Identify which cell holds the provided text, then report its (x, y) central coordinate. 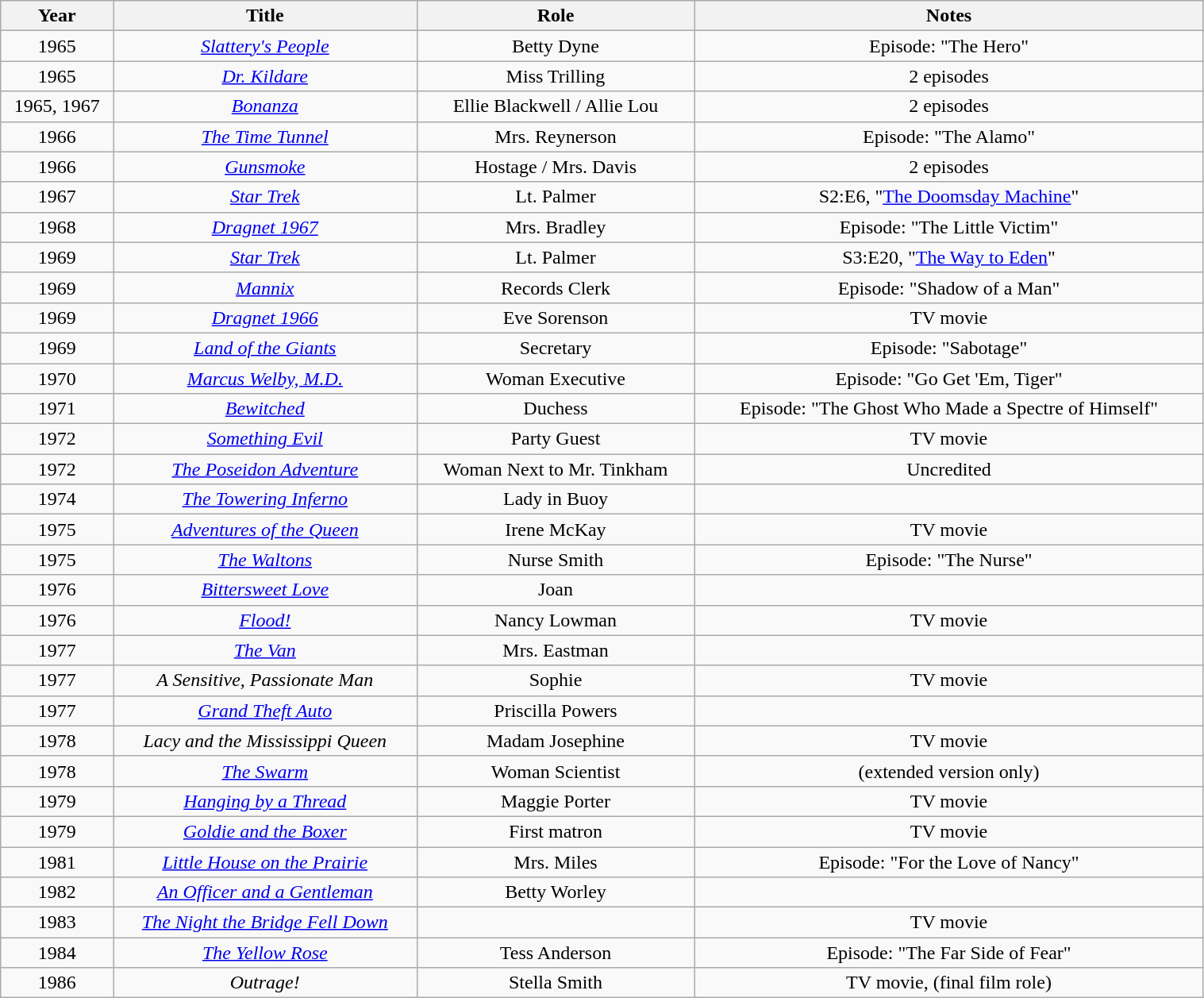
The Swarm (265, 771)
Episode: "Shadow of a Man" (949, 287)
Episode: "Go Get 'Em, Tiger" (949, 379)
An Officer and a Gentleman (265, 892)
Little House on the Prairie (265, 861)
TV movie, (final film role) (949, 983)
Episode: "The Little Victim" (949, 227)
Title (265, 16)
The Waltons (265, 560)
The Night the Bridge Fell Down (265, 923)
S2:E6, "The Doomsday Machine" (949, 197)
A Sensitive, Passionate Man (265, 680)
Secretary (556, 348)
Stella Smith (556, 983)
Flood! (265, 620)
Bonanza (265, 106)
1986 (57, 983)
Duchess (556, 409)
1970 (57, 379)
Dragnet 1967 (265, 227)
1971 (57, 409)
The Yellow Rose (265, 953)
Episode: "The Ghost Who Made a Spectre of Himself" (949, 409)
First matron (556, 831)
Episode: "The Nurse" (949, 560)
Miss Trilling (556, 76)
Mrs. Reynerson (556, 137)
(extended version only) (949, 771)
Mrs. Bradley (556, 227)
Madam Josephine (556, 741)
Notes (949, 16)
Hostage / Mrs. Davis (556, 167)
Mrs. Eastman (556, 650)
Episode: "Sabotage" (949, 348)
1967 (57, 197)
The Time Tunnel (265, 137)
The Poseidon Adventure (265, 469)
Woman Next to Mr. Tinkham (556, 469)
Year (57, 16)
Episode: "The Hero" (949, 46)
Goldie and the Boxer (265, 831)
1981 (57, 861)
Maggie Porter (556, 801)
Woman Executive (556, 379)
Betty Worley (556, 892)
Dr. Kildare (265, 76)
Eve Sorenson (556, 318)
Hanging by a Thread (265, 801)
1965, 1967 (57, 106)
S3:E20, "The Way to Eden" (949, 257)
Mrs. Miles (556, 861)
Tess Anderson (556, 953)
Nurse Smith (556, 560)
1982 (57, 892)
Role (556, 16)
Woman Scientist (556, 771)
Bittersweet Love (265, 590)
Episode: "The Far Side of Fear" (949, 953)
Betty Dyne (556, 46)
Irene McKay (556, 530)
Outrage! (265, 983)
Uncredited (949, 469)
Grand Theft Auto (265, 711)
Marcus Welby, M.D. (265, 379)
Sophie (556, 680)
The Towering Inferno (265, 499)
1974 (57, 499)
1968 (57, 227)
Party Guest (556, 439)
Bewitched (265, 409)
Adventures of the Queen (265, 530)
Land of the Giants (265, 348)
Mannix (265, 287)
1983 (57, 923)
Lacy and the Mississippi Queen (265, 741)
Episode: "The Alamo" (949, 137)
Lady in Buoy (556, 499)
Gunsmoke (265, 167)
Nancy Lowman (556, 620)
Dragnet 1966 (265, 318)
Episode: "For the Love of Nancy" (949, 861)
Joan (556, 590)
Slattery's People (265, 46)
The Van (265, 650)
Ellie Blackwell / Allie Lou (556, 106)
Priscilla Powers (556, 711)
Records Clerk (556, 287)
Something Evil (265, 439)
1984 (57, 953)
